Scan for the cell matching the given text and deliver its [x, y] coordinate at center. 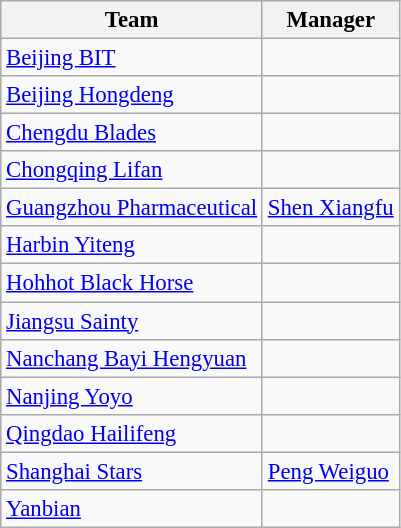
Beijing BIT [132, 58]
Nanchang Bayi Hengyuan [132, 358]
Chengdu Blades [132, 133]
Guangzhou Pharmaceutical [132, 208]
Yanbian [132, 509]
Harbin Yiteng [132, 245]
Shen Xiangfu [330, 208]
Qingdao Hailifeng [132, 433]
Hohhot Black Horse [132, 283]
Peng Weiguo [330, 471]
Chongqing Lifan [132, 170]
Nanjing Yoyo [132, 396]
Shanghai Stars [132, 471]
Manager [330, 20]
Jiangsu Sainty [132, 321]
Team [132, 20]
Beijing Hongdeng [132, 95]
